Find where the given text appears and provide that cell's center as (x, y) coordinate. 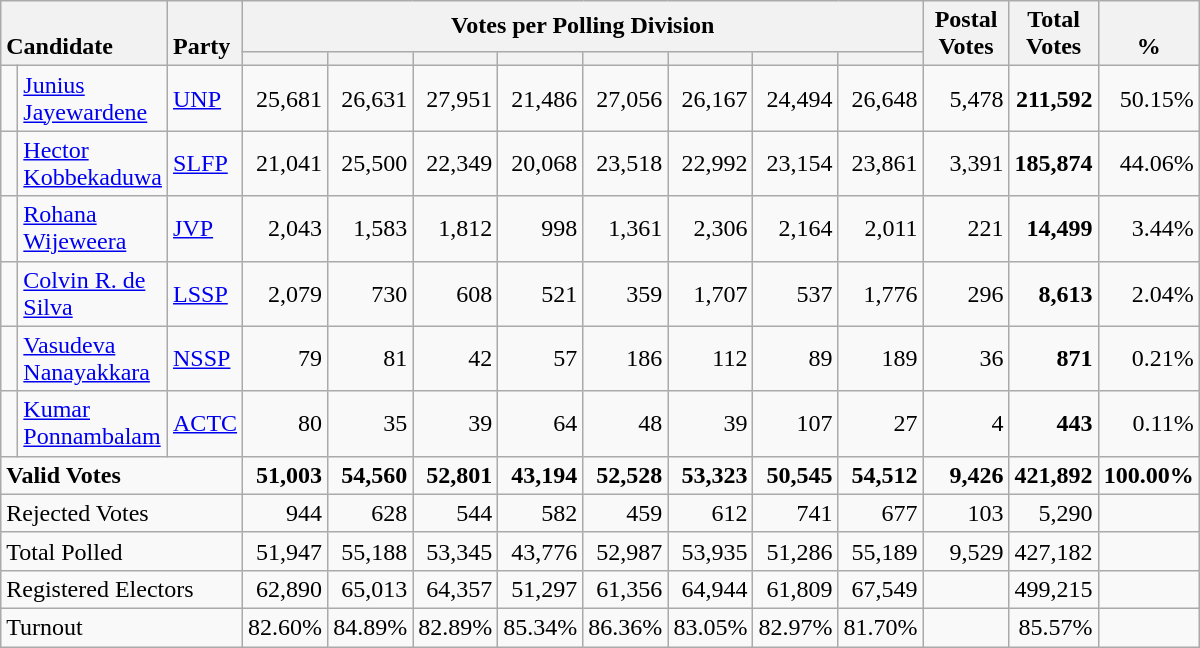
VasudevaNanayakkara (93, 358)
21,486 (540, 98)
22,992 (710, 164)
1,583 (370, 228)
42 (456, 358)
79 (286, 358)
27,951 (456, 98)
PostalVotes (966, 34)
21,041 (286, 164)
ACTC (206, 424)
359 (626, 294)
54,560 (370, 475)
8,613 (1054, 294)
4 (966, 424)
25,500 (370, 164)
JuniusJayewardene (93, 98)
185,874 (1054, 164)
23,518 (626, 164)
730 (370, 294)
427,182 (1054, 551)
26,167 (710, 98)
UNP (206, 98)
64,944 (710, 589)
43,776 (540, 551)
80 (286, 424)
1,776 (880, 294)
521 (540, 294)
421,892 (1054, 475)
5,478 (966, 98)
RohanaWijeweera (93, 228)
Turnout (122, 627)
Candidate (84, 34)
2,011 (880, 228)
61,356 (626, 589)
Rejected Votes (122, 513)
443 (1054, 424)
107 (796, 424)
9,426 (966, 475)
Party (206, 34)
53,345 (456, 551)
26,631 (370, 98)
52,987 (626, 551)
36 (966, 358)
48 (626, 424)
24,494 (796, 98)
1,707 (710, 294)
14,499 (1054, 228)
50,545 (796, 475)
Valid Votes (122, 475)
100.00% (1148, 475)
5,290 (1054, 513)
628 (370, 513)
871 (1054, 358)
57 (540, 358)
89 (796, 358)
20,068 (540, 164)
1,361 (626, 228)
82.89% (456, 627)
741 (796, 513)
544 (456, 513)
2,043 (286, 228)
JVP (206, 228)
26,648 (880, 98)
677 (880, 513)
Total Votes (1054, 34)
67,549 (880, 589)
23,861 (880, 164)
Total Polled (122, 551)
22,349 (456, 164)
52,528 (626, 475)
51,297 (540, 589)
459 (626, 513)
53,323 (710, 475)
LSSP (206, 294)
NSSP (206, 358)
HectorKobbekaduwa (93, 164)
64 (540, 424)
186 (626, 358)
SLFP (206, 164)
2.04% (1148, 294)
86.36% (626, 627)
54,512 (880, 475)
44.06% (1148, 164)
Colvin R. deSilva (93, 294)
82.97% (796, 627)
KumarPonnambalam (93, 424)
2,164 (796, 228)
608 (456, 294)
3,391 (966, 164)
64,357 (456, 589)
84.89% (370, 627)
537 (796, 294)
103 (966, 513)
9,529 (966, 551)
81.70% (880, 627)
2,306 (710, 228)
944 (286, 513)
% (1148, 34)
50.15% (1148, 98)
189 (880, 358)
62,890 (286, 589)
998 (540, 228)
0.11% (1148, 424)
27 (880, 424)
499,215 (1054, 589)
82.60% (286, 627)
211,592 (1054, 98)
51,003 (286, 475)
3.44% (1148, 228)
51,286 (796, 551)
25,681 (286, 98)
61,809 (796, 589)
43,194 (540, 475)
81 (370, 358)
52,801 (456, 475)
35 (370, 424)
53,935 (710, 551)
1,812 (456, 228)
83.05% (710, 627)
23,154 (796, 164)
51,947 (286, 551)
582 (540, 513)
0.21% (1148, 358)
296 (966, 294)
55,188 (370, 551)
65,013 (370, 589)
85.34% (540, 627)
221 (966, 228)
27,056 (626, 98)
85.57% (1054, 627)
Votes per Polling Division (583, 26)
2,079 (286, 294)
Registered Electors (122, 589)
112 (710, 358)
55,189 (880, 551)
612 (710, 513)
